Return [x, y] of the center of cell containing provided text 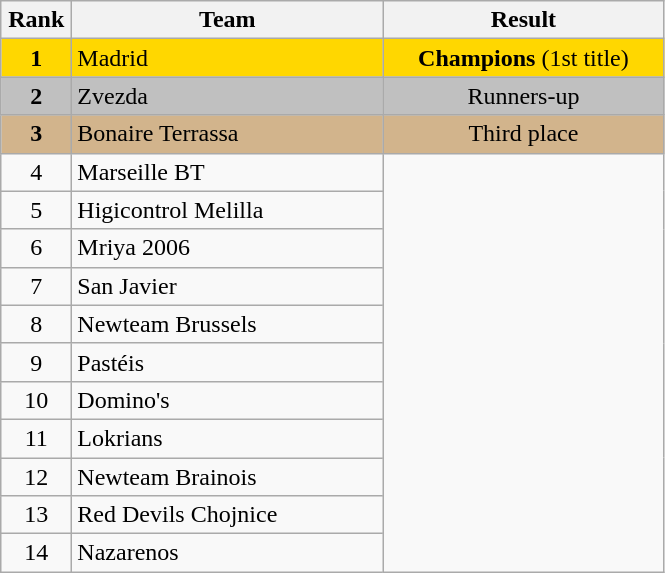
6 [36, 248]
2 [36, 96]
Team [228, 20]
Higicontrol Melilla [228, 210]
Pastéis [228, 362]
8 [36, 324]
5 [36, 210]
Newteam Brainois [228, 477]
10 [36, 400]
Rank [36, 20]
7 [36, 286]
3 [36, 134]
Newteam Brussels [228, 324]
Madrid [228, 58]
Third place [524, 134]
Champions (1st title) [524, 58]
Lokrians [228, 438]
4 [36, 172]
12 [36, 477]
Nazarenos [228, 553]
Bonaire Terrassa [228, 134]
11 [36, 438]
Zvezda [228, 96]
Result [524, 20]
1 [36, 58]
Mriya 2006 [228, 248]
Domino's [228, 400]
14 [36, 553]
13 [36, 515]
9 [36, 362]
Runners-up [524, 96]
San Javier [228, 286]
Marseille BT [228, 172]
Red Devils Chojnice [228, 515]
